Extract the [X, Y] coordinate from the center of the cell holding the provided text.  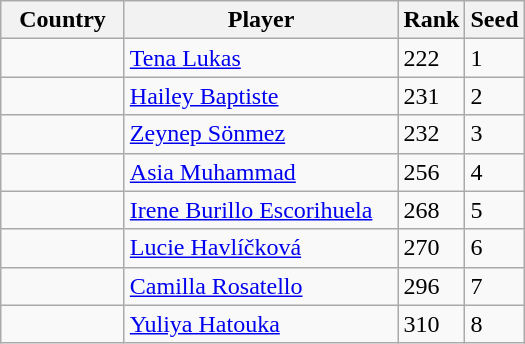
Asia Muhammad [261, 172]
4 [494, 172]
Lucie Havlíčková [261, 248]
Zeynep Sönmez [261, 134]
7 [494, 286]
5 [494, 210]
270 [432, 248]
256 [432, 172]
232 [432, 134]
3 [494, 134]
Yuliya Hatouka [261, 324]
Seed [494, 20]
Camilla Rosatello [261, 286]
Irene Burillo Escorihuela [261, 210]
Rank [432, 20]
Hailey Baptiste [261, 96]
2 [494, 96]
268 [432, 210]
8 [494, 324]
310 [432, 324]
231 [432, 96]
296 [432, 286]
Player [261, 20]
Country [63, 20]
222 [432, 58]
Tena Lukas [261, 58]
1 [494, 58]
6 [494, 248]
